Capture the cell that displays the provided text and extract its [X, Y] central coordinate. 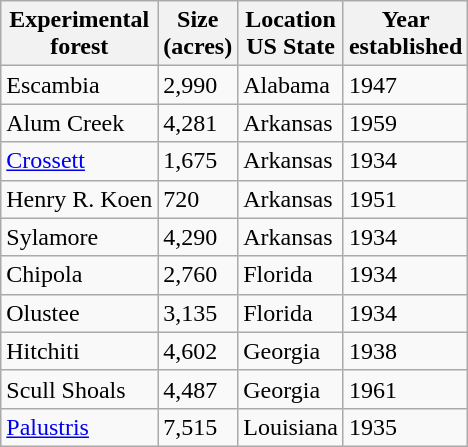
Experimentalforest [80, 34]
1947 [405, 85]
2,990 [198, 85]
4,487 [198, 389]
720 [198, 199]
LocationUS State [291, 34]
4,602 [198, 351]
Alabama [291, 85]
Scull Shoals [80, 389]
3,135 [198, 313]
Henry R. Koen [80, 199]
Yearestablished [405, 34]
1961 [405, 389]
Hitchiti [80, 351]
Escambia [80, 85]
2,760 [198, 275]
Olustee [80, 313]
Crossett [80, 161]
4,290 [198, 237]
Alum Creek [80, 123]
4,281 [198, 123]
1951 [405, 199]
Palustris [80, 427]
Louisiana [291, 427]
1938 [405, 351]
Size(acres) [198, 34]
Chipola [80, 275]
1935 [405, 427]
Sylamore [80, 237]
7,515 [198, 427]
1,675 [198, 161]
1959 [405, 123]
